Find where the given text appears and provide that cell's center as [x, y] coordinate. 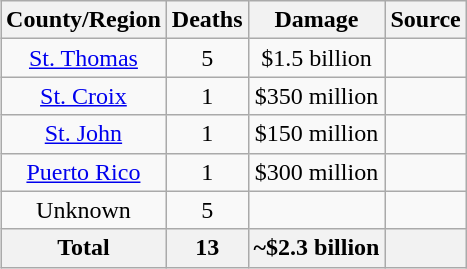
St. John [84, 134]
~$2.3 billion [316, 248]
Puerto Rico [84, 172]
$300 million [316, 172]
Deaths [207, 20]
St. Croix [84, 96]
$350 million [316, 96]
Unknown [84, 210]
Total [84, 248]
Source [426, 20]
Damage [316, 20]
13 [207, 248]
$150 million [316, 134]
$1.5 billion [316, 58]
St. Thomas [84, 58]
County/Region [84, 20]
